Capture the cell that displays the provided text and extract its (x, y) central coordinate. 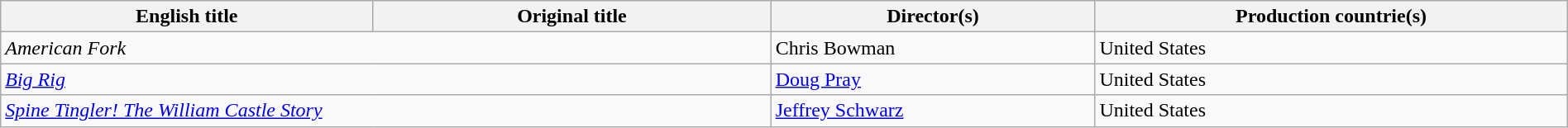
Director(s) (933, 17)
Spine Tingler! The William Castle Story (385, 111)
Big Rig (385, 79)
Production countrie(s) (1331, 17)
Chris Bowman (933, 48)
Doug Pray (933, 79)
American Fork (385, 48)
English title (187, 17)
Jeffrey Schwarz (933, 111)
Original title (572, 17)
